Capture the cell that displays the provided text and extract its (x, y) central coordinate. 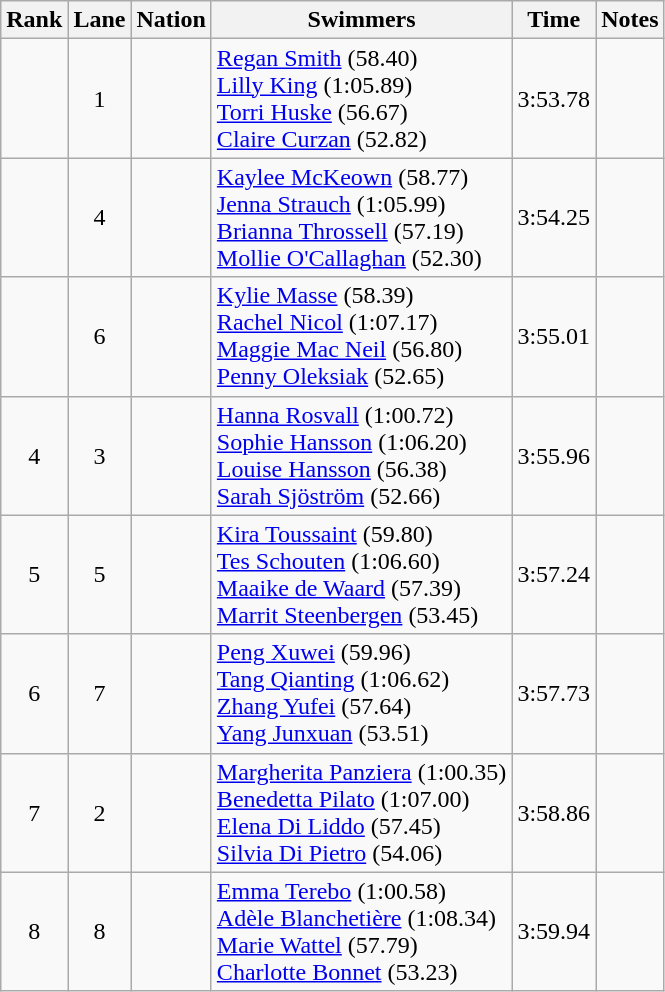
Peng Xuwei (59.96)Tang Qianting (1:06.62)Zhang Yufei (57.64)Yang Junxuan (53.51) (362, 694)
Notes (630, 20)
3 (100, 456)
Nation (171, 20)
3:53.78 (554, 98)
1 (100, 98)
Time (554, 20)
Margherita Panziera (1:00.35)Benedetta Pilato (1:07.00)Elena Di Liddo (57.45)Silvia Di Pietro (54.06) (362, 812)
3:57.24 (554, 574)
Kira Toussaint (59.80)Tes Schouten (1:06.60)Maaike de Waard (57.39)Marrit Steenbergen (53.45) (362, 574)
3:58.86 (554, 812)
Lane (100, 20)
3:57.73 (554, 694)
3:55.01 (554, 336)
3:55.96 (554, 456)
Swimmers (362, 20)
3:54.25 (554, 218)
2 (100, 812)
Rank (34, 20)
Emma Terebo (1:00.58)Adèle Blanchetière (1:08.34)Marie Wattel (57.79)Charlotte Bonnet (53.23) (362, 932)
Kaylee McKeown (58.77)Jenna Strauch (1:05.99)Brianna Throssell (57.19)Mollie O'Callaghan (52.30) (362, 218)
Kylie Masse (58.39)Rachel Nicol (1:07.17)Maggie Mac Neil (56.80)Penny Oleksiak (52.65) (362, 336)
Regan Smith (58.40)Lilly King (1:05.89)Torri Huske (56.67)Claire Curzan (52.82) (362, 98)
Hanna Rosvall (1:00.72)Sophie Hansson (1:06.20)Louise Hansson (56.38)Sarah Sjöström (52.66) (362, 456)
3:59.94 (554, 932)
